Scan for the cell matching the given text and deliver its (X, Y) coordinate at center. 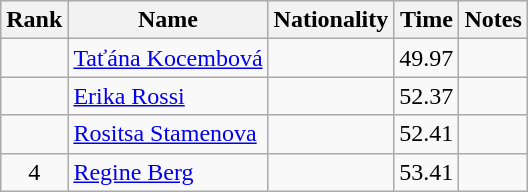
Rank (34, 20)
52.41 (426, 134)
52.37 (426, 96)
Name (168, 20)
Nationality (331, 20)
Notes (493, 20)
53.41 (426, 172)
Taťána Kocembová (168, 58)
Time (426, 20)
Rositsa Stamenova (168, 134)
Erika Rossi (168, 96)
49.97 (426, 58)
Regine Berg (168, 172)
4 (34, 172)
